Provide the [X, Y] coordinate of the cell's center where the given text is located.  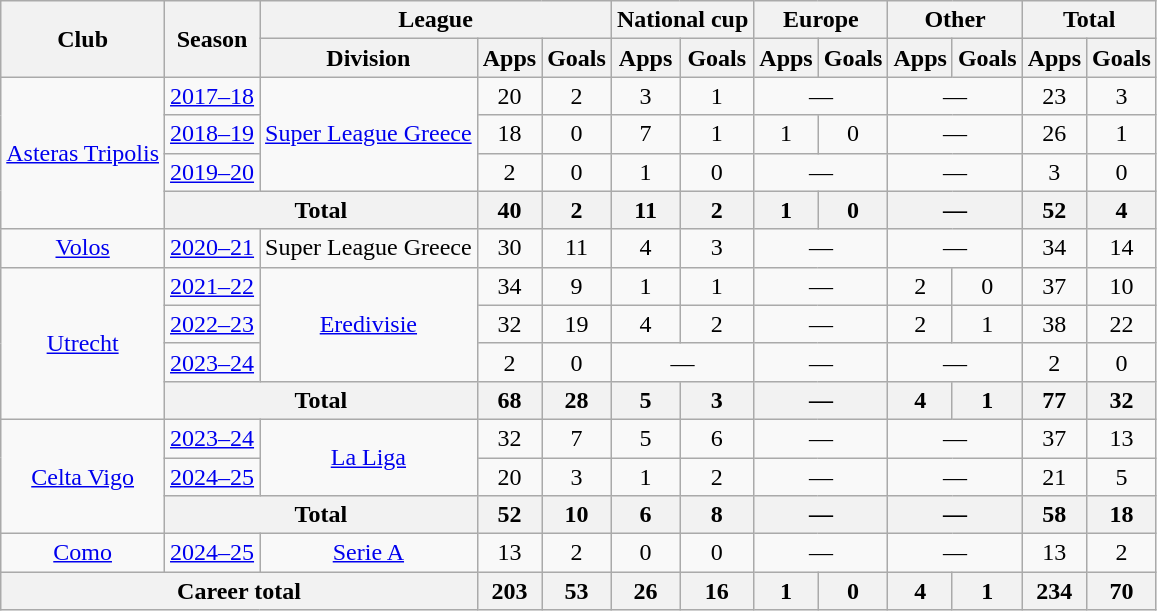
Utrecht [83, 343]
19 [577, 324]
16 [717, 591]
203 [509, 591]
77 [1054, 400]
Season [212, 39]
28 [577, 400]
8 [717, 515]
2022–23 [212, 324]
Club [83, 39]
21 [1054, 477]
38 [1054, 324]
58 [1054, 515]
Celta Vigo [83, 476]
2017–18 [212, 96]
2021–22 [212, 286]
23 [1054, 96]
2019–20 [212, 172]
70 [1122, 591]
Volos [83, 248]
Eredivisie [369, 324]
53 [577, 591]
Career total [239, 591]
League [436, 20]
40 [509, 210]
National cup [682, 20]
14 [1122, 248]
9 [577, 286]
Como [83, 553]
Europe [821, 20]
68 [509, 400]
Asteras Tripolis [83, 153]
234 [1054, 591]
2020–21 [212, 248]
Division [369, 58]
Serie A [369, 553]
22 [1122, 324]
Other [955, 20]
La Liga [369, 457]
2018–19 [212, 134]
30 [509, 248]
